Detect which cell encompasses the target text, then output its [X, Y] center coordinate. 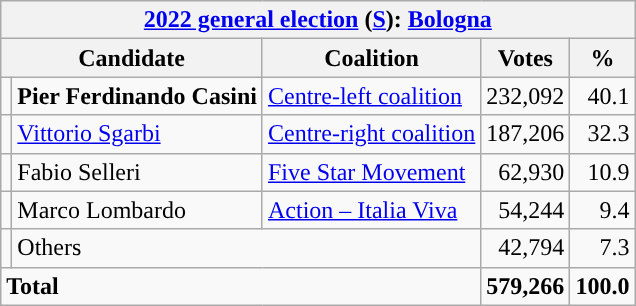
42,794 [526, 248]
100.0 [602, 286]
Pier Ferdinando Casini [138, 96]
Centre-right coalition [371, 134]
2022 general election (S): Bologna [318, 20]
Votes [526, 58]
54,244 [526, 210]
Coalition [371, 58]
Candidate [132, 58]
40.1 [602, 96]
187,206 [526, 134]
7.3 [602, 248]
Others [246, 248]
62,930 [526, 172]
Fabio Selleri [138, 172]
Vittorio Sgarbi [138, 134]
% [602, 58]
Total [241, 286]
Centre-left coalition [371, 96]
Marco Lombardo [138, 210]
232,092 [526, 96]
32.3 [602, 134]
579,266 [526, 286]
10.9 [602, 172]
Action – Italia Viva [371, 210]
9.4 [602, 210]
Five Star Movement [371, 172]
